Provide the (x, y) coordinate of the cell's center where the given text is located.  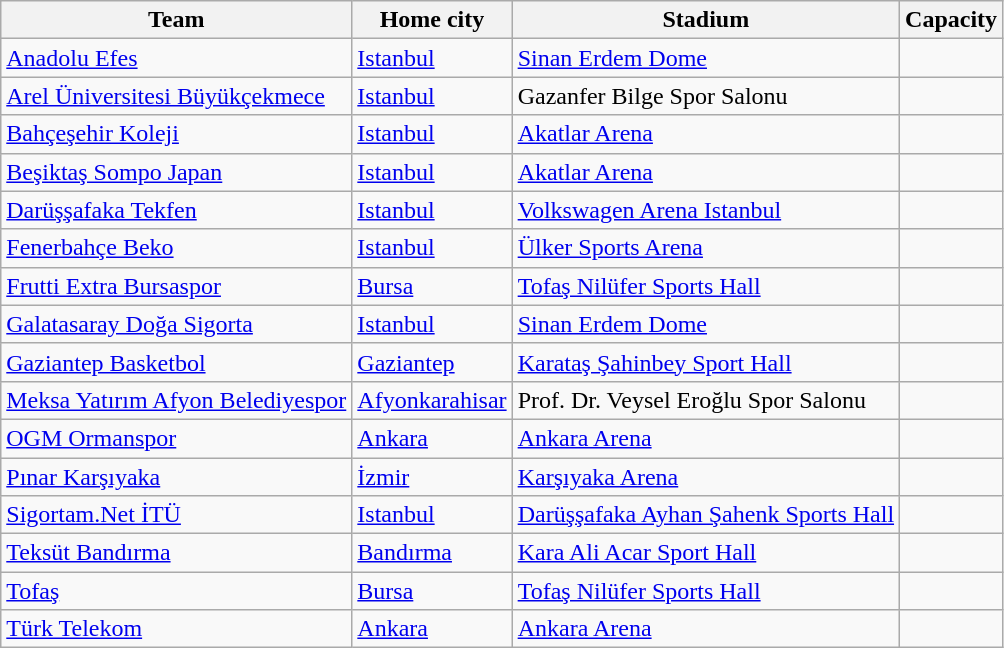
Arel Üniversitesi Büyükçekmece (176, 96)
Bahçeşehir Koleji (176, 134)
Stadium (706, 20)
Prof. Dr. Veysel Eroğlu Spor Salonu (706, 400)
Darüşşafaka Ayhan Şahenk Sports Hall (706, 515)
Afyonkarahisar (432, 400)
Kara Ali Acar Sport Hall (706, 553)
Gaziantep (432, 362)
Frutti Extra Bursaspor (176, 286)
Bandırma (432, 553)
Türk Telekom (176, 629)
Teksüt Bandırma (176, 553)
Fenerbahçe Beko (176, 248)
Gazanfer Bilge Spor Salonu (706, 96)
Volkswagen Arena Istanbul (706, 210)
Sigortam.Net İTÜ (176, 515)
Karataş Şahinbey Sport Hall (706, 362)
Meksa Yatırım Afyon Belediyespor (176, 400)
Home city (432, 20)
Anadolu Efes (176, 58)
Tofaş (176, 591)
Darüşşafaka Tekfen (176, 210)
Karşıyaka Arena (706, 477)
Beşiktaş Sompo Japan (176, 172)
İzmir (432, 477)
Galatasaray Doğa Sigorta (176, 324)
Capacity (952, 20)
Gaziantep Basketbol (176, 362)
Pınar Karşıyaka (176, 477)
Team (176, 20)
Ülker Sports Arena (706, 248)
OGM Ormanspor (176, 438)
